Return the [x, y] coordinate for the center point of the cell that contains the specified text.  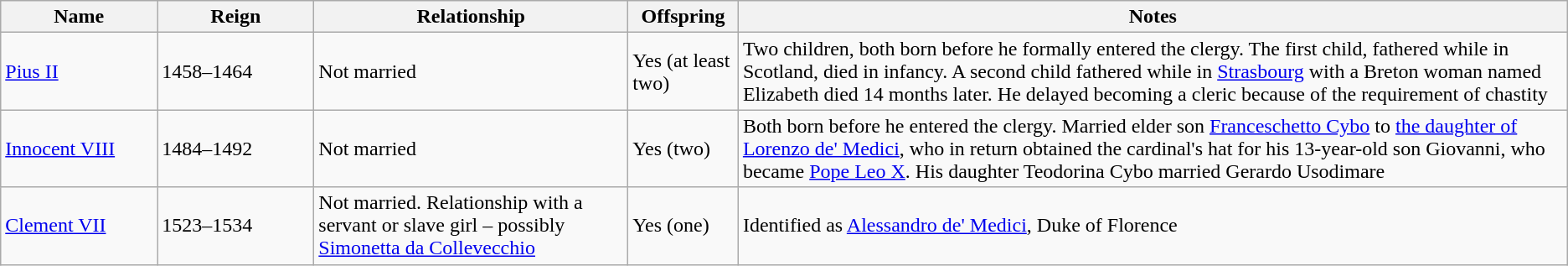
Identified as Alessandro de' Medici, Duke of Florence [1153, 226]
Yes (one) [683, 226]
Relationship [471, 17]
1523–1534 [236, 226]
Reign [236, 17]
Yes (two) [683, 149]
1484–1492 [236, 149]
Name [79, 17]
Notes [1153, 17]
Innocent VIII [79, 149]
Not married. Relationship with a servant or slave girl – possibly Simonetta da Collevecchio [471, 226]
1458–1464 [236, 71]
Clement VII [79, 226]
Yes (at least two) [683, 71]
Offspring [683, 17]
Pius II [79, 71]
